Capture the cell that displays the provided text and extract its [x, y] central coordinate. 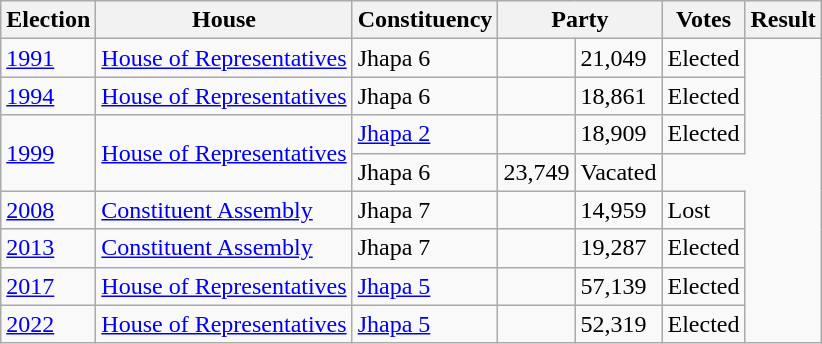
14,959 [618, 210]
2013 [48, 248]
18,909 [618, 134]
1994 [48, 96]
57,139 [618, 286]
1991 [48, 58]
2008 [48, 210]
Election [48, 20]
Jhapa 2 [425, 134]
Party [580, 20]
House [224, 20]
2017 [48, 286]
Lost [704, 210]
Constituency [425, 20]
19,287 [618, 248]
Votes [704, 20]
23,749 [536, 172]
52,319 [618, 324]
18,861 [618, 96]
21,049 [618, 58]
1999 [48, 153]
2022 [48, 324]
Vacated [618, 172]
Result [783, 20]
